For the text-containing cell, return its midpoint in [X, Y] coordinate format. 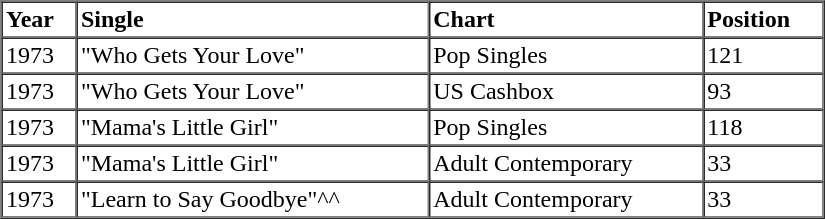
121 [764, 56]
118 [764, 128]
US Cashbox [566, 92]
"Learn to Say Goodbye"^^ [252, 200]
Chart [566, 20]
Single [252, 20]
Year [40, 20]
93 [764, 92]
Position [764, 20]
